For the text-containing cell, return its midpoint in [x, y] coordinate format. 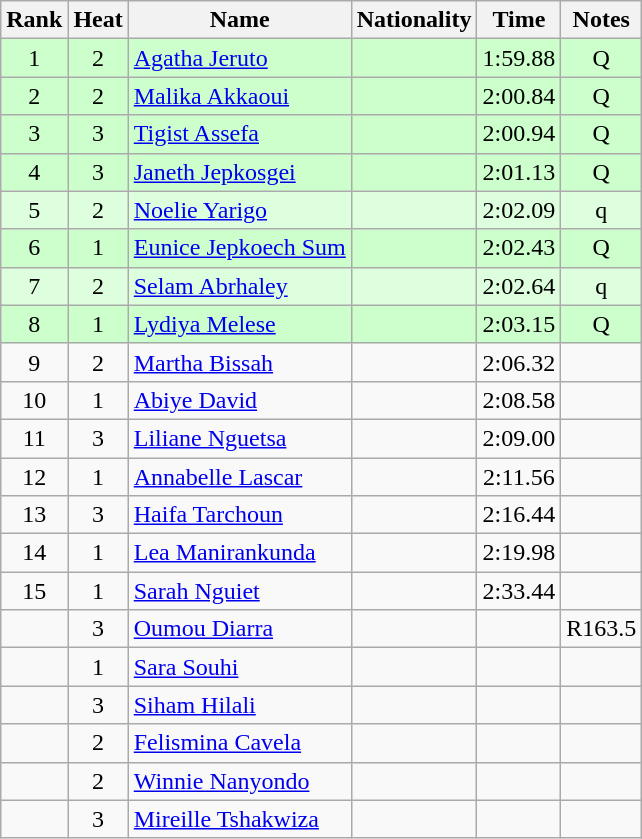
R163.5 [602, 629]
14 [34, 553]
2:19.98 [519, 553]
Lea Manirankunda [240, 553]
2:11.56 [519, 477]
Haifa Tarchoun [240, 515]
12 [34, 477]
Abiye David [240, 400]
2:02.43 [519, 248]
Noelie Yarigo [240, 210]
4 [34, 172]
6 [34, 248]
11 [34, 438]
8 [34, 324]
9 [34, 362]
Malika Akkaoui [240, 96]
Agatha Jeruto [240, 58]
Heat [98, 20]
2:08.58 [519, 400]
1:59.88 [519, 58]
Janeth Jepkosgei [240, 172]
Liliane Nguetsa [240, 438]
2:06.32 [519, 362]
Sarah Nguiet [240, 591]
Lydiya Melese [240, 324]
Notes [602, 20]
Sara Souhi [240, 667]
2:02.64 [519, 286]
Eunice Jepkoech Sum [240, 248]
2:00.84 [519, 96]
Winnie Nanyondo [240, 781]
Rank [34, 20]
Siham Hilali [240, 705]
5 [34, 210]
Felismina Cavela [240, 743]
2:09.00 [519, 438]
Nationality [414, 20]
2:01.13 [519, 172]
Time [519, 20]
Martha Bissah [240, 362]
Name [240, 20]
Oumou Diarra [240, 629]
2:16.44 [519, 515]
Tigist Assefa [240, 134]
2:03.15 [519, 324]
13 [34, 515]
Annabelle Lascar [240, 477]
2:33.44 [519, 591]
15 [34, 591]
Mireille Tshakwiza [240, 819]
7 [34, 286]
2:00.94 [519, 134]
2:02.09 [519, 210]
Selam Abrhaley [240, 286]
10 [34, 400]
